From the cell containing the given text, extract its center point as (X, Y) coordinate. 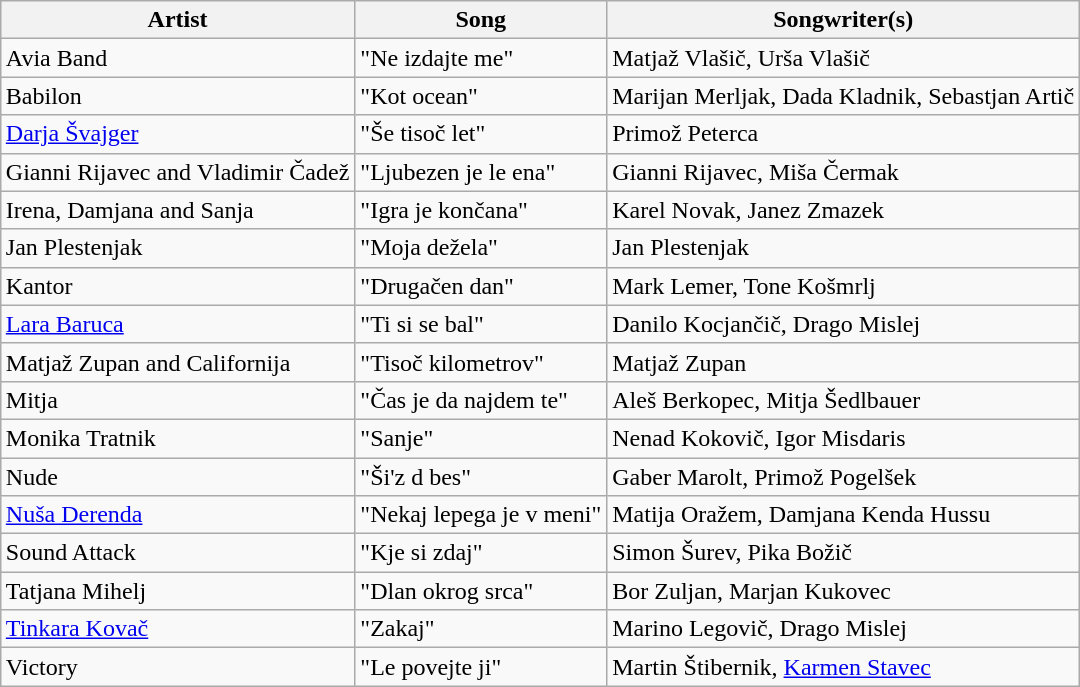
Mark Lemer, Tone Košmrlj (844, 286)
Danilo Kocjančič, Drago Mislej (844, 324)
Bor Zuljan, Marjan Kukovec (844, 591)
Artist (178, 20)
"Drugačen dan" (481, 286)
Gianni Rijavec, Miša Čermak (844, 172)
Monika Tratnik (178, 438)
Karel Novak, Janez Zmazek (844, 210)
Aleš Berkopec, Mitja Šedlbauer (844, 400)
"Igra je končana" (481, 210)
Mitja (178, 400)
Babilon (178, 96)
Nude (178, 477)
Matija Oražem, Damjana Kenda Hussu (844, 515)
Matjaž Zupan and Californija (178, 362)
"Zakaj" (481, 629)
Tinkara Kovač (178, 629)
"Dlan okrog srca" (481, 591)
Song (481, 20)
"Nekaj lepega je v meni" (481, 515)
Victory (178, 667)
"Tisoč kilometrov" (481, 362)
Irena, Damjana and Sanja (178, 210)
"Le povejte ji" (481, 667)
"Sanje" (481, 438)
"Moja dežela" (481, 248)
"Ne izdajte me" (481, 58)
Matjaž Vlašič, Urša Vlašič (844, 58)
"Ši'z d bes" (481, 477)
"Še tisoč let" (481, 134)
"Kot ocean" (481, 96)
"Čas je da najdem te" (481, 400)
Tatjana Mihelj (178, 591)
Kantor (178, 286)
Gaber Marolt, Primož Pogelšek (844, 477)
Matjaž Zupan (844, 362)
Nenad Kokovič, Igor Misdaris (844, 438)
"Ti si se bal" (481, 324)
Lara Baruca (178, 324)
Songwriter(s) (844, 20)
Marino Legovič, Drago Mislej (844, 629)
Primož Peterca (844, 134)
Gianni Rijavec and Vladimir Čadež (178, 172)
"Kje si zdaj" (481, 553)
Simon Šurev, Pika Božič (844, 553)
Avia Band (178, 58)
Darja Švajger (178, 134)
"Ljubezen je le ena" (481, 172)
Nuša Derenda (178, 515)
Martin Štibernik, Karmen Stavec (844, 667)
Sound Attack (178, 553)
Marijan Merljak, Dada Kladnik, Sebastjan Artič (844, 96)
